Output the [x, y] coordinate of the center of the cell containing the given text.  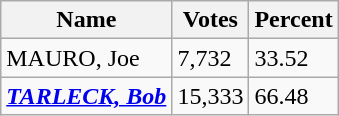
TARLECK, Bob [86, 96]
33.52 [294, 58]
MAURO, Joe [86, 58]
Name [86, 20]
15,333 [210, 96]
Votes [210, 20]
Percent [294, 20]
66.48 [294, 96]
7,732 [210, 58]
